Find where the given text appears and provide that cell's center as [X, Y] coordinate. 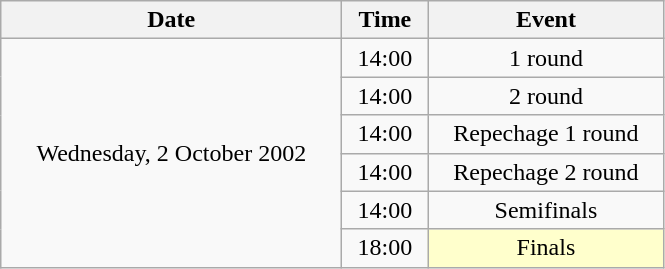
Date [172, 20]
18:00 [385, 248]
2 round [546, 96]
Event [546, 20]
Repechage 2 round [546, 172]
Semifinals [546, 210]
Time [385, 20]
1 round [546, 58]
Repechage 1 round [546, 134]
Finals [546, 248]
Wednesday, 2 October 2002 [172, 153]
